Output the (X, Y) coordinate of the center of the cell containing the given text.  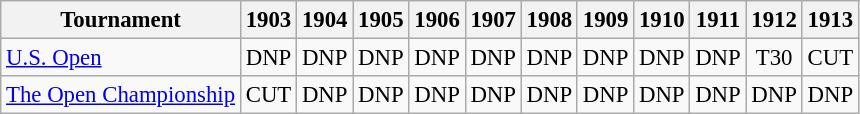
1913 (830, 20)
U.S. Open (121, 58)
Tournament (121, 20)
1908 (549, 20)
1910 (662, 20)
1903 (268, 20)
1904 (325, 20)
T30 (774, 58)
1912 (774, 20)
1906 (437, 20)
The Open Championship (121, 95)
1909 (605, 20)
1911 (718, 20)
1907 (493, 20)
1905 (381, 20)
